Locate the cell with the specified text and output its (X, Y) center coordinate. 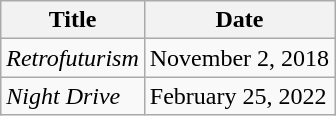
Title (73, 20)
February 25, 2022 (239, 96)
Night Drive (73, 96)
Retrofuturism (73, 58)
Date (239, 20)
November 2, 2018 (239, 58)
